Return the (x, y) coordinate for the center point of the cell that contains the specified text.  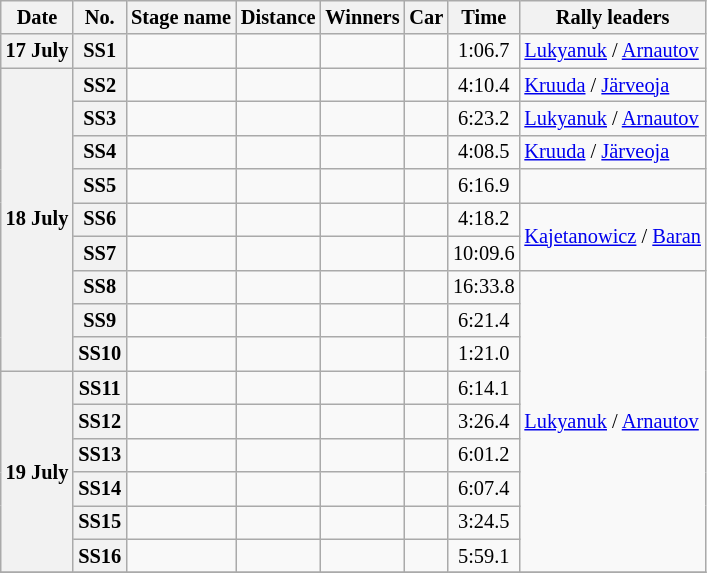
3:26.4 (484, 421)
Rally leaders (612, 17)
SS1 (100, 51)
Car (426, 17)
SS11 (100, 388)
Distance (278, 17)
SS14 (100, 489)
6:23.2 (484, 118)
SS15 (100, 522)
6:01.2 (484, 455)
SS16 (100, 556)
4:18.2 (484, 219)
1:06.7 (484, 51)
1:21.0 (484, 354)
6:07.4 (484, 489)
SS10 (100, 354)
6:16.9 (484, 186)
19 July (38, 472)
SS4 (100, 152)
SS6 (100, 219)
4:08.5 (484, 152)
SS3 (100, 118)
5:59.1 (484, 556)
17 July (38, 51)
3:24.5 (484, 522)
SS8 (100, 287)
Winners (362, 17)
No. (100, 17)
Time (484, 17)
SS12 (100, 421)
6:21.4 (484, 320)
SS2 (100, 85)
10:09.6 (484, 253)
Stage name (181, 17)
SS5 (100, 186)
18 July (38, 220)
SS7 (100, 253)
SS9 (100, 320)
Kajetanowicz / Baran (612, 236)
16:33.8 (484, 287)
Date (38, 17)
4:10.4 (484, 85)
6:14.1 (484, 388)
SS13 (100, 455)
